From the cell containing the given text, extract its center point as (X, Y) coordinate. 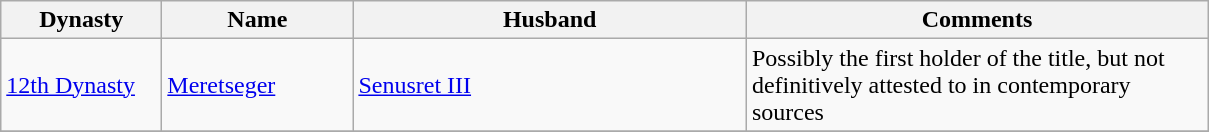
12th Dynasty (82, 85)
Meretseger (258, 85)
Husband (550, 20)
Possibly the first holder of the title, but not definitively attested to in contemporary sources (976, 85)
Name (258, 20)
Comments (976, 20)
Senusret III (550, 85)
Dynasty (82, 20)
